Return [x, y] of the center of cell containing provided text 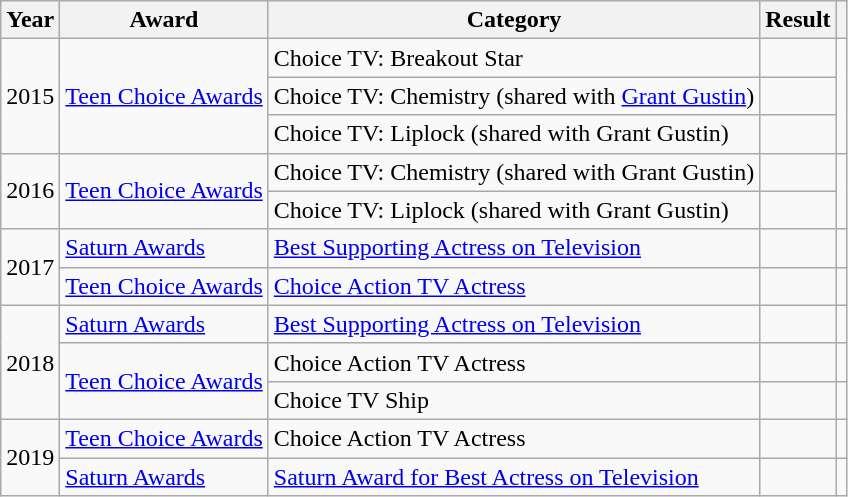
Result [798, 20]
2019 [30, 457]
Choice TV: Breakout Star [514, 58]
2015 [30, 96]
Award [164, 20]
Category [514, 20]
Year [30, 20]
Saturn Award for Best Actress on Television [514, 477]
2018 [30, 362]
2016 [30, 191]
2017 [30, 267]
Choice TV Ship [514, 400]
